Scan for the cell matching the given text and deliver its (x, y) coordinate at center. 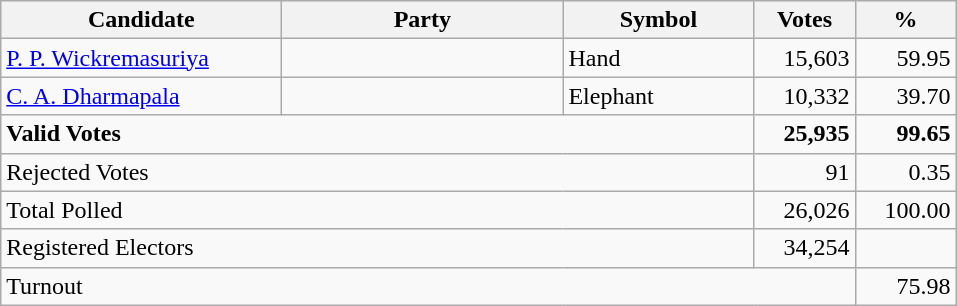
C. A. Dharmapala (142, 96)
Party (422, 20)
10,332 (804, 96)
P. P. Wickremasuriya (142, 58)
Candidate (142, 20)
Elephant (658, 96)
25,935 (804, 134)
100.00 (906, 210)
15,603 (804, 58)
26,026 (804, 210)
Votes (804, 20)
59.95 (906, 58)
Valid Votes (378, 134)
99.65 (906, 134)
Symbol (658, 20)
Registered Electors (378, 248)
75.98 (906, 286)
34,254 (804, 248)
39.70 (906, 96)
Hand (658, 58)
0.35 (906, 172)
% (906, 20)
Total Polled (378, 210)
Turnout (428, 286)
91 (804, 172)
Rejected Votes (378, 172)
